Find where the given text appears and provide that cell's center as (x, y) coordinate. 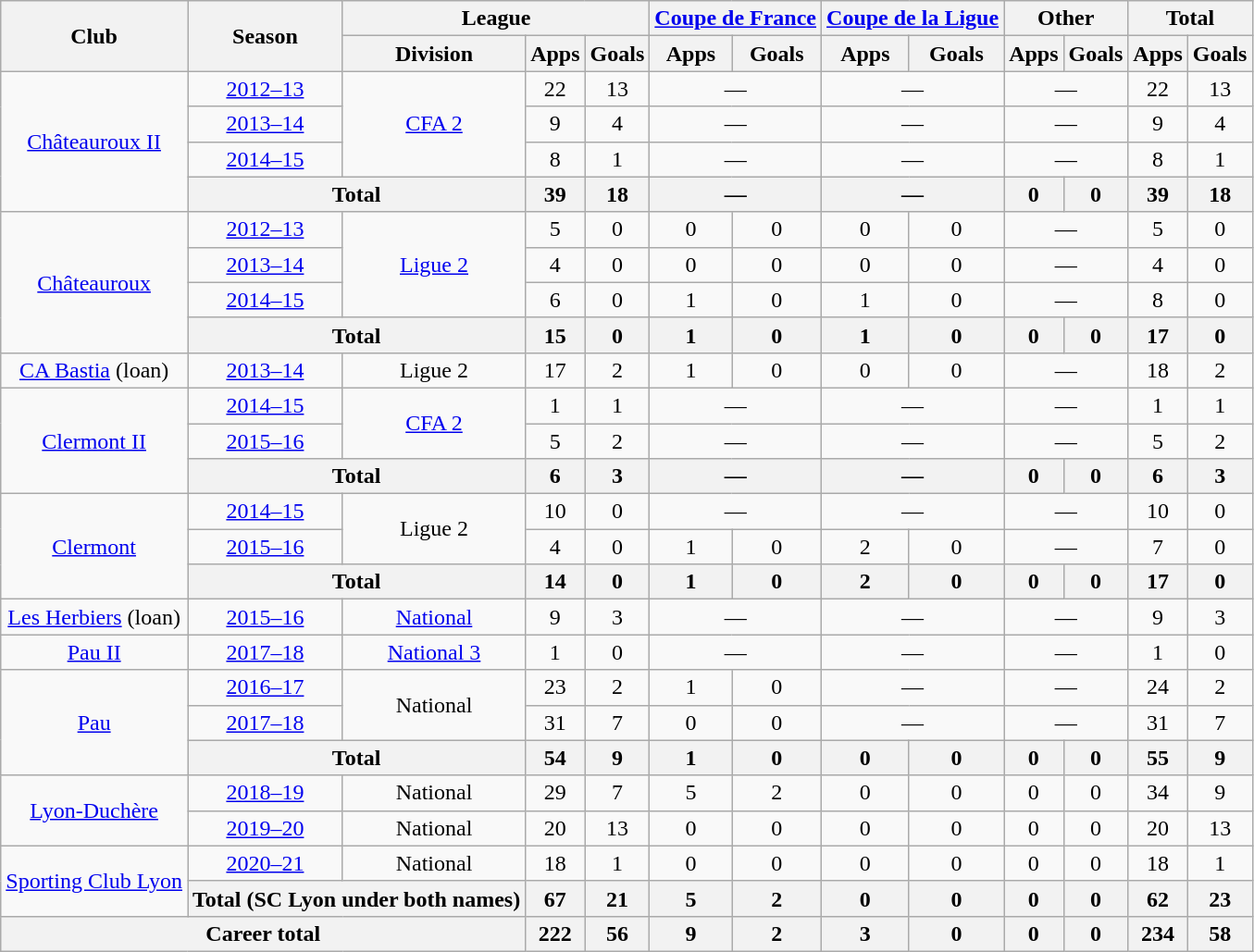
234 (1158, 933)
67 (555, 898)
54 (555, 758)
Other (1066, 19)
2016–17 (265, 687)
National 3 (433, 652)
Les Herbiers (loan) (94, 617)
Sporting Club Lyon (94, 881)
24 (1158, 687)
55 (1158, 758)
2020–21 (265, 863)
14 (555, 582)
15 (555, 335)
Clermont (94, 547)
Châteauroux II (94, 142)
34 (1158, 793)
Division (433, 54)
Clermont II (94, 440)
Coupe de la Ligue (913, 19)
58 (1220, 933)
222 (555, 933)
CA Bastia (loan) (94, 370)
56 (617, 933)
Châteauroux (94, 282)
Lyon-Duchère (94, 810)
2019–20 (265, 828)
Season (265, 36)
29 (555, 793)
Pau II (94, 652)
62 (1158, 898)
League (496, 19)
Club (94, 36)
Career total (263, 933)
Total (SC Lyon under both names) (355, 898)
Coupe de France (736, 19)
21 (617, 898)
Pau (94, 723)
2018–19 (265, 793)
